Provide the (X, Y) coordinate of the cell's center where the given text is located.  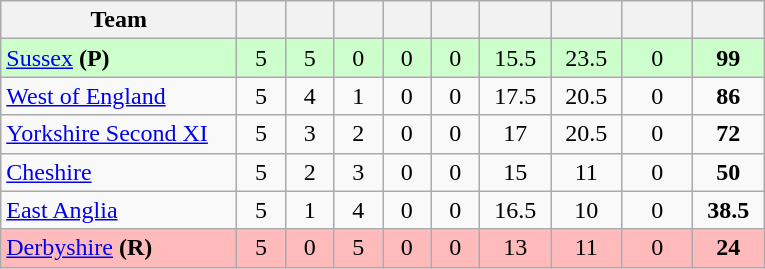
23.5 (586, 58)
Sussex (P) (119, 58)
Cheshire (119, 172)
17.5 (516, 96)
13 (516, 248)
17 (516, 134)
16.5 (516, 210)
East Anglia (119, 210)
38.5 (728, 210)
Yorkshire Second XI (119, 134)
Derbyshire (R) (119, 248)
10 (586, 210)
24 (728, 248)
72 (728, 134)
15.5 (516, 58)
99 (728, 58)
West of England (119, 96)
15 (516, 172)
Team (119, 20)
86 (728, 96)
50 (728, 172)
